Search for the cell housing the specified text and yield its (x, y) center coordinate. 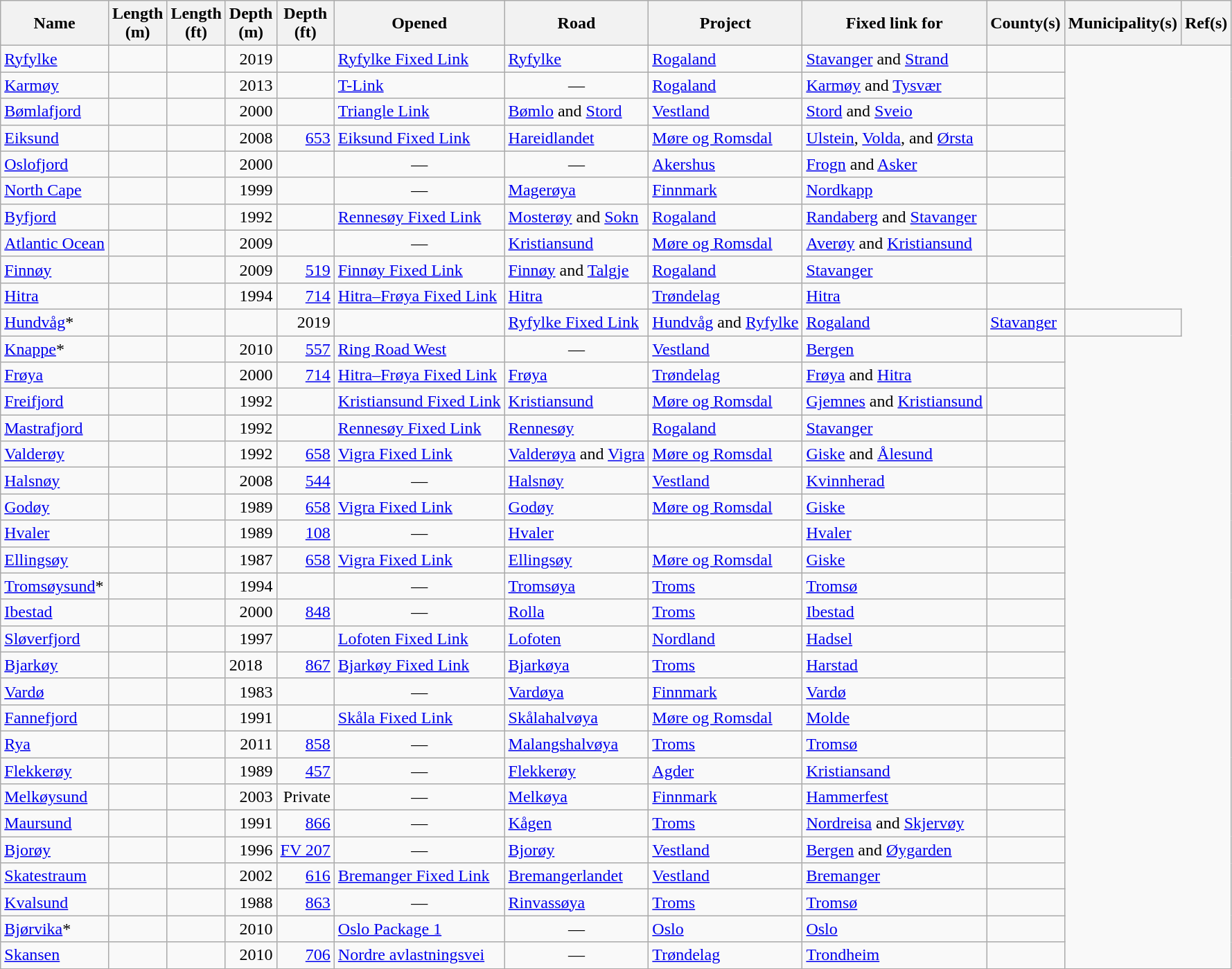
Trondheim (895, 955)
Harstad (895, 665)
706 (305, 955)
Oslofjord (55, 164)
Melkøysund (55, 797)
Lofoten Fixed Link (419, 639)
Triangle Link (419, 112)
Opened (419, 24)
616 (305, 876)
Length(ft) (196, 24)
Project (725, 24)
Maursund (55, 824)
Rya (55, 744)
Rolla (577, 612)
Municipality(s) (1123, 24)
Finnøy (55, 269)
Ulstein, Volda, and Ørsta (895, 138)
1999 (251, 190)
2018 (251, 665)
Bjarkøy (55, 665)
519 (305, 269)
Sløverfjord (55, 639)
108 (305, 533)
Eiksund (55, 138)
Kågen (577, 824)
T-Link (419, 85)
Hadsel (895, 639)
2003 (251, 797)
Depth(ft) (305, 24)
Bømlo and Stord (577, 112)
544 (305, 481)
Road (577, 24)
858 (305, 744)
Hammerfest (895, 797)
Averøy and Kristiansund (895, 243)
Depth(m) (251, 24)
Bømlafjord (55, 112)
Eiksund Fixed Link (419, 138)
Valderøya and Vigra (577, 454)
Hareidlandet (577, 138)
Kristiansund Fixed Link (419, 402)
Magerøya (577, 190)
653 (305, 138)
Frogn and Asker (895, 164)
Atlantic Ocean (55, 243)
Fannefjord (55, 718)
Freifjord (55, 402)
Knappe* (55, 348)
Kvalsund (55, 903)
867 (305, 665)
Ring Road West (419, 348)
Karmøy (55, 85)
County(s) (1026, 24)
Valderøy (55, 454)
863 (305, 903)
Finnøy Fixed Link (419, 269)
Bergen and Øygarden (895, 850)
Skatestraum (55, 876)
Malangshalvøya (577, 744)
1988 (251, 903)
Agder (725, 771)
Hundvåg and Ryfylke (725, 322)
Nordkapp (895, 190)
Finnøy and Talgje (577, 269)
Bremanger Fixed Link (419, 876)
457 (305, 771)
Rennesøy (577, 428)
Skåla Fixed Link (419, 718)
Frøya and Hitra (895, 375)
Bjørvika* (55, 929)
Nordreisa and Skjervøy (895, 824)
Vardøya (577, 691)
2011 (251, 744)
Giske and Ålesund (895, 454)
Bremanger (895, 876)
1983 (251, 691)
Molde (895, 718)
Length(m) (137, 24)
Randaberg and Stavanger (895, 217)
557 (305, 348)
Fixed link for (895, 24)
Skansen (55, 955)
Kristiansand (895, 771)
Nordland (725, 639)
Private (305, 797)
Bergen (895, 348)
1987 (251, 560)
Karmøy and Tysvær (895, 85)
Bremangerlandet (577, 876)
Gjemnes and Kristiansund (895, 402)
Skålahalvøya (577, 718)
Stavanger and Strand (895, 59)
Ref(s) (1206, 24)
Mosterøy and Sokn (577, 217)
Nordre avlastningsvei (419, 955)
Byfjord (55, 217)
Bjarkøy Fixed Link (419, 665)
Bjarkøya (577, 665)
FV 207 (305, 850)
1997 (251, 639)
866 (305, 824)
2002 (251, 876)
Tromsøya (577, 586)
Hundvåg* (55, 322)
Oslo Package 1 (419, 929)
Tromsøysund* (55, 586)
Akershus (725, 164)
1996 (251, 850)
Lofoten (577, 639)
North Cape (55, 190)
Melkøya (577, 797)
Mastrafjord (55, 428)
2013 (251, 85)
Kvinnherad (895, 481)
Rinvassøya (577, 903)
Stord and Sveio (895, 112)
Name (55, 24)
848 (305, 612)
